Output the (X, Y) coordinate of the center of the cell containing the given text.  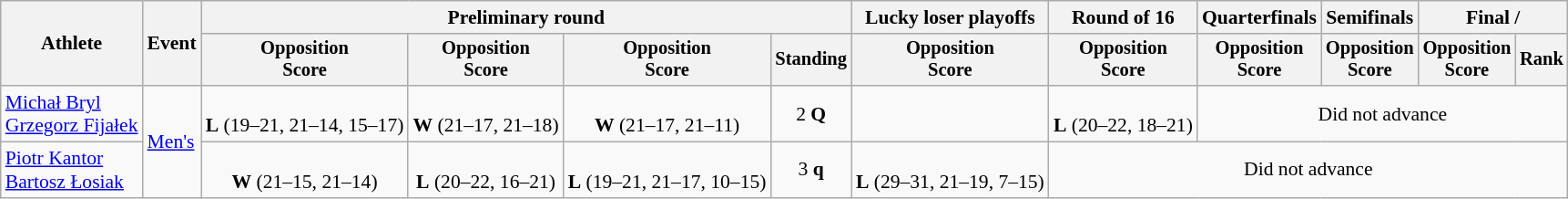
Standing (810, 60)
Rank (1542, 60)
W (21–15, 21–14) (305, 170)
Piotr KantorBartosz Łosiak (72, 170)
Semifinals (1369, 17)
Michał BrylGrzegorz Fijałek (72, 113)
Preliminary round (526, 17)
Event (172, 44)
L (29–31, 21–19, 7–15) (951, 170)
W (21–17, 21–18) (485, 113)
L (19–21, 21–17, 10–15) (667, 170)
Round of 16 (1124, 17)
Final / (1493, 17)
2 Q (810, 113)
Lucky loser playoffs (951, 17)
Quarterfinals (1259, 17)
3 q (810, 170)
Athlete (72, 44)
L (19–21, 21–14, 15–17) (305, 113)
Men's (172, 141)
L (20–22, 16–21) (485, 170)
W (21–17, 21–11) (667, 113)
L (20–22, 18–21) (1124, 113)
